Find where the given text appears and provide that cell's center as (X, Y) coordinate. 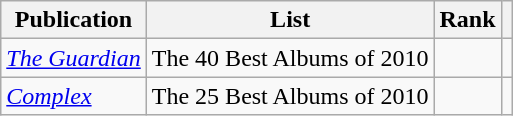
The 25 Best Albums of 2010 (290, 96)
Rank (468, 20)
Complex (74, 96)
The 40 Best Albums of 2010 (290, 58)
Publication (74, 20)
The Guardian (74, 58)
List (290, 20)
